Return [x, y] of the center of cell containing provided text 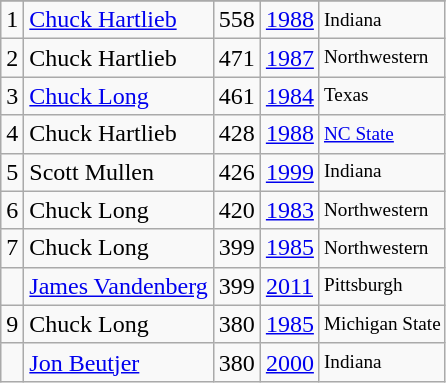
1983 [290, 210]
Michigan State [382, 324]
471 [236, 58]
James Vandenberg [118, 286]
9 [12, 324]
1999 [290, 172]
1984 [290, 96]
558 [236, 20]
NC State [382, 134]
Scott Mullen [118, 172]
7 [12, 248]
4 [12, 134]
461 [236, 96]
Pittsburgh [382, 286]
2011 [290, 286]
420 [236, 210]
2000 [290, 362]
428 [236, 134]
2 [12, 58]
1987 [290, 58]
426 [236, 172]
6 [12, 210]
5 [12, 172]
Texas [382, 96]
3 [12, 96]
Jon Beutjer [118, 362]
1 [12, 20]
